Capture the cell that displays the provided text and extract its [x, y] central coordinate. 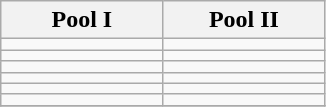
Pool II [244, 20]
Pool I [82, 20]
